Return (X, Y) of the center of cell containing provided text 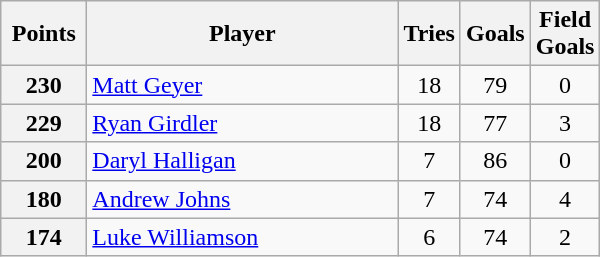
Matt Geyer (242, 85)
4 (565, 199)
230 (44, 85)
180 (44, 199)
3 (565, 123)
Daryl Halligan (242, 161)
2 (565, 237)
200 (44, 161)
174 (44, 237)
Tries (430, 34)
77 (495, 123)
Andrew Johns (242, 199)
Ryan Girdler (242, 123)
Player (242, 34)
Goals (495, 34)
79 (495, 85)
Luke Williamson (242, 237)
229 (44, 123)
Points (44, 34)
6 (430, 237)
86 (495, 161)
Field Goals (565, 34)
